Find where the given text appears and provide that cell's center as (x, y) coordinate. 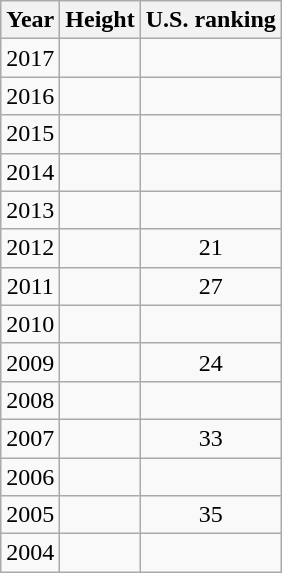
35 (210, 515)
2004 (30, 553)
2012 (30, 248)
2007 (30, 438)
2010 (30, 324)
2013 (30, 210)
2015 (30, 134)
2006 (30, 477)
U.S. ranking (210, 20)
27 (210, 286)
33 (210, 438)
24 (210, 362)
2008 (30, 400)
Year (30, 20)
2011 (30, 286)
2005 (30, 515)
2009 (30, 362)
2017 (30, 58)
21 (210, 248)
2014 (30, 172)
2016 (30, 96)
Height (100, 20)
